Find where the given text appears and provide that cell's center as [X, Y] coordinate. 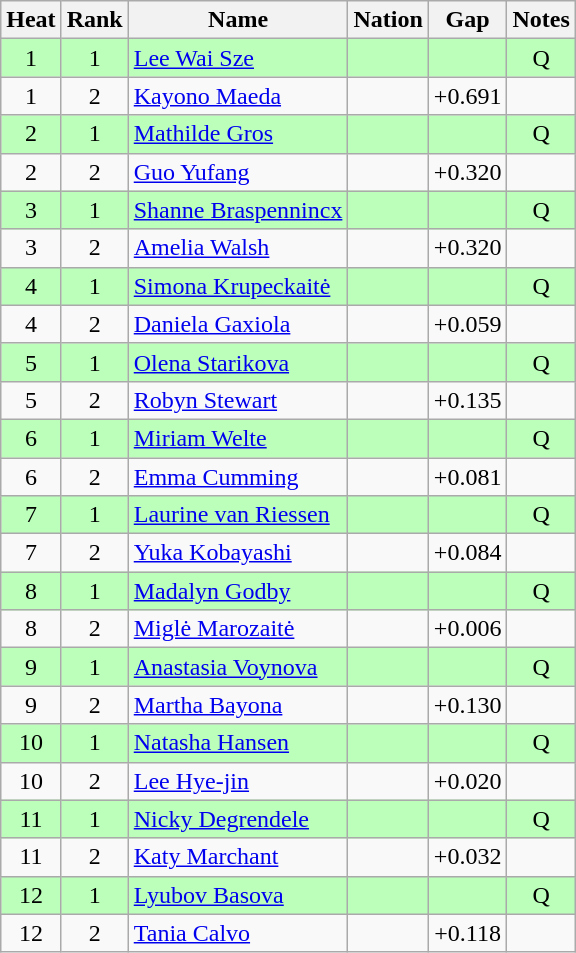
+0.691 [468, 96]
Daniela Gaxiola [238, 324]
Miglė Marozaitė [238, 629]
+0.020 [468, 781]
Emma Cumming [238, 477]
+0.130 [468, 705]
+0.032 [468, 857]
Miriam Welte [238, 438]
Amelia Walsh [238, 248]
Anastasia Voynova [238, 667]
+0.081 [468, 477]
+0.135 [468, 400]
Natasha Hansen [238, 743]
Simona Krupeckaitė [238, 286]
Heat [31, 20]
Madalyn Godby [238, 591]
+0.118 [468, 933]
Rank [94, 20]
Yuka Kobayashi [238, 553]
Lee Wai Sze [238, 58]
Martha Bayona [238, 705]
Shanne Braspennincx [238, 210]
Nicky Degrendele [238, 819]
+0.006 [468, 629]
Laurine van Riessen [238, 515]
Mathilde Gros [238, 134]
Gap [468, 20]
Lyubov Basova [238, 895]
Guo Yufang [238, 172]
Tania Calvo [238, 933]
+0.084 [468, 553]
Nation [388, 20]
Lee Hye-jin [238, 781]
Katy Marchant [238, 857]
Olena Starikova [238, 362]
Notes [541, 20]
+0.059 [468, 324]
Robyn Stewart [238, 400]
Kayono Maeda [238, 96]
Name [238, 20]
